Search for the cell housing the specified text and yield its (X, Y) center coordinate. 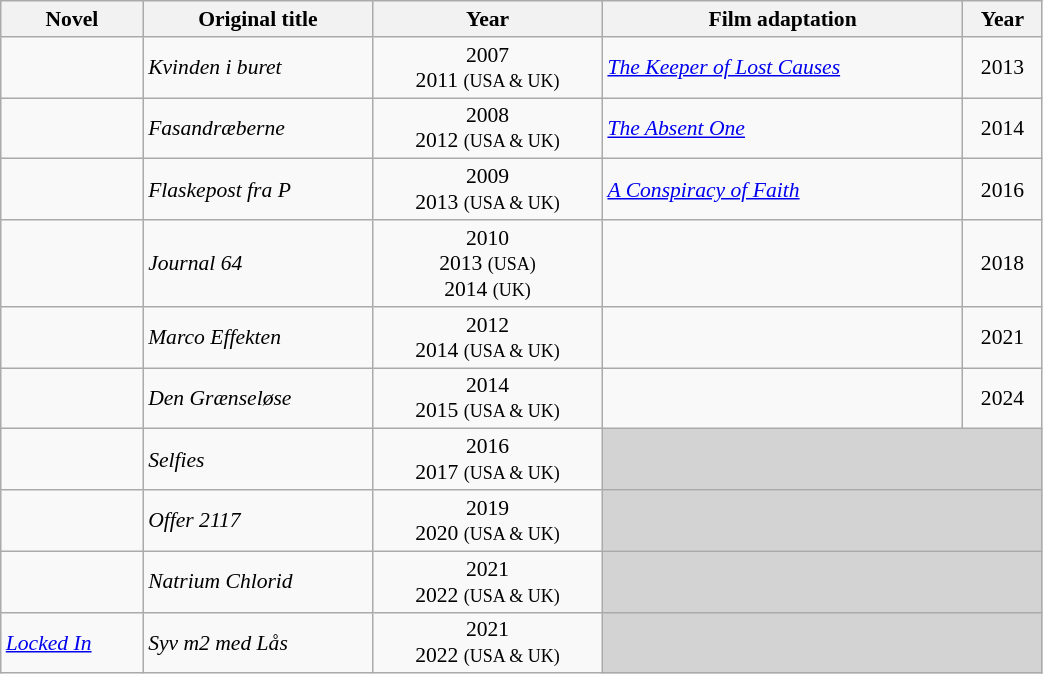
Film adaptation (782, 19)
20082012 (USA & UK) (488, 128)
Syv m2 med Lås (258, 642)
Original title (258, 19)
20162017 (USA & UK) (488, 460)
Natrium Chlorid (258, 582)
The Absent One (782, 128)
2021 (1002, 338)
Marco Effekten (258, 338)
20192020 (USA & UK) (488, 520)
Den Grænseløse (258, 398)
2014 (1002, 128)
20102013 (USA)2014 (UK) (488, 264)
2018 (1002, 264)
Novel (72, 19)
Flaskepost fra P (258, 190)
20092013 (USA & UK) (488, 190)
2016 (1002, 190)
Offer 2117 (258, 520)
20142015 (USA & UK) (488, 398)
Kvinden i buret (258, 68)
2024 (1002, 398)
A Conspiracy of Faith (782, 190)
Journal 64 (258, 264)
Selfies (258, 460)
The Keeper of Lost Causes (782, 68)
Fasandræberne (258, 128)
20072011 (USA & UK) (488, 68)
20122014 (USA & UK) (488, 338)
Locked In (72, 642)
2013 (1002, 68)
